Extract the (X, Y) coordinate from the center of the cell holding the provided text.  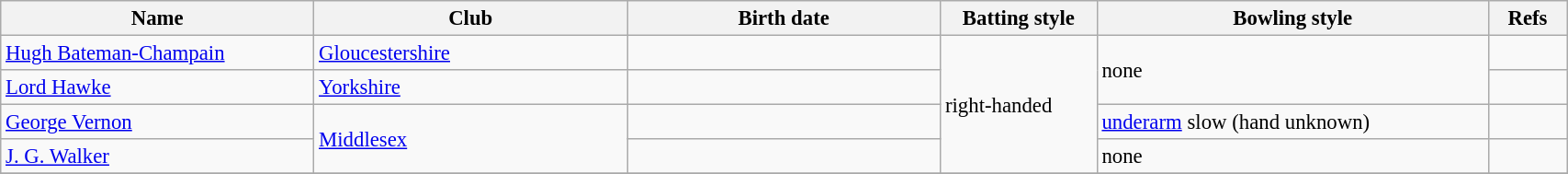
right-handed (1019, 105)
Refs (1527, 18)
Birth date (784, 18)
underarm slow (hand unknown) (1292, 122)
Club (470, 18)
Batting style (1019, 18)
Yorkshire (470, 87)
Bowling style (1292, 18)
Name (158, 18)
Hugh Bateman-Champain (158, 53)
Lord Hawke (158, 87)
Middlesex (470, 140)
George Vernon (158, 122)
Gloucestershire (470, 53)
J. G. Walker (158, 157)
